Return [X, Y] of the center of cell containing provided text 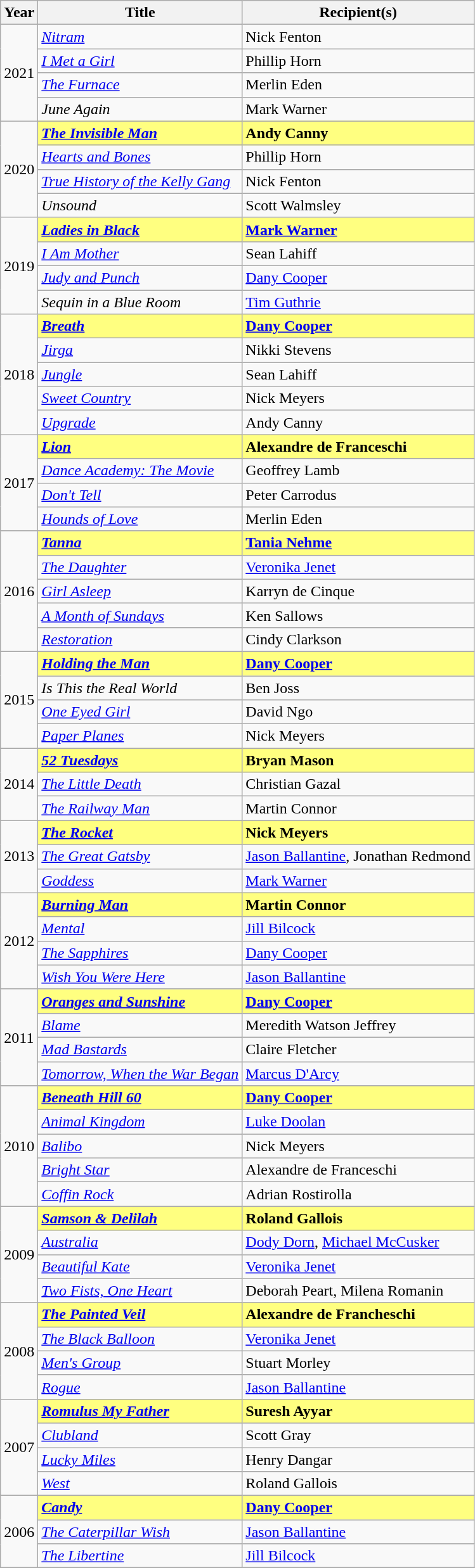
Restoration [140, 639]
The Invisible Man [140, 133]
2016 [19, 591]
Samson & Delilah [140, 1218]
Tomorrow, When the War Began [140, 1074]
Is This the Real World [140, 687]
2020 [19, 169]
Tanna [140, 543]
Ben Joss [358, 687]
Hounds of Love [140, 519]
2007 [19, 1447]
Bryan Mason [358, 760]
The Painted Veil [140, 1315]
Animal Kingdom [140, 1122]
Girl Asleep [140, 591]
Marcus D'Arcy [358, 1074]
52 Tuesdays [140, 760]
The Daughter [140, 567]
Tania Nehme [358, 543]
2019 [19, 265]
Scott Gray [358, 1435]
The Rocket [140, 832]
Ken Sallows [358, 615]
Claire Fletcher [358, 1049]
Luke Doolan [358, 1122]
Sequin in a Blue Room [140, 302]
Year [19, 13]
2018 [19, 374]
2011 [19, 1037]
Title [140, 13]
Sweet Country [140, 398]
Unsound [140, 205]
Mad Bastards [140, 1049]
Goddess [140, 881]
Breath [140, 326]
Recipient(s) [358, 13]
The Libertine [140, 1556]
2017 [19, 483]
2008 [19, 1351]
West [140, 1484]
Oranges and Sunshine [140, 1001]
Christian Gazal [358, 784]
Jason Ballantine, Jonathan Redmond [358, 857]
Don't Tell [140, 495]
Judy and Punch [140, 277]
Scott Walmsley [358, 205]
Mental [140, 929]
The Little Death [140, 784]
Peter Carrodus [358, 495]
Karryn de Cinque [358, 591]
Beneath Hill 60 [140, 1098]
Bright Star [140, 1170]
Dance Academy: The Movie [140, 471]
The Railway Man [140, 808]
Henry Dangar [358, 1459]
Tim Guthrie [358, 302]
True History of the Kelly Gang [140, 181]
Rogue [140, 1387]
Geoffrey Lamb [358, 471]
Lion [140, 447]
Clubland [140, 1435]
2010 [19, 1146]
Men's Group [140, 1363]
Stuart Morley [358, 1363]
Australia [140, 1242]
Hearts and Bones [140, 157]
Dody Dorn, Michael McCusker [358, 1242]
The Caterpillar Wish [140, 1532]
Beautiful Kate [140, 1266]
June Again [140, 109]
Wish You Were Here [140, 977]
Holding the Man [140, 663]
The Great Gatsby [140, 857]
Jungle [140, 374]
2013 [19, 857]
Ladies in Black [140, 229]
Burning Man [140, 905]
A Month of Sundays [140, 615]
Suresh Ayyar [358, 1411]
Nikki Stevens [358, 350]
The Black Balloon [140, 1339]
Blame [140, 1025]
Jirga [140, 350]
Paper Planes [140, 736]
2015 [19, 699]
Cindy Clarkson [358, 639]
Two Fists, One Heart [140, 1291]
Candy [140, 1508]
Adrian Rostirolla [358, 1194]
2012 [19, 941]
Deborah Peart, Milena Romanin [358, 1291]
David Ngo [358, 712]
2021 [19, 73]
The Sapphires [140, 953]
One Eyed Girl [140, 712]
I Met a Girl [140, 61]
Balibo [140, 1146]
Coffin Rock [140, 1194]
Romulus My Father [140, 1411]
Alexandre de Francheschi [358, 1315]
2006 [19, 1532]
I Am Mother [140, 253]
Meredith Watson Jeffrey [358, 1025]
2014 [19, 784]
Lucky Miles [140, 1459]
Nitram [140, 37]
The Furnace [140, 85]
Upgrade [140, 423]
2009 [19, 1254]
